Scan for the cell matching the given text and deliver its (X, Y) coordinate at center. 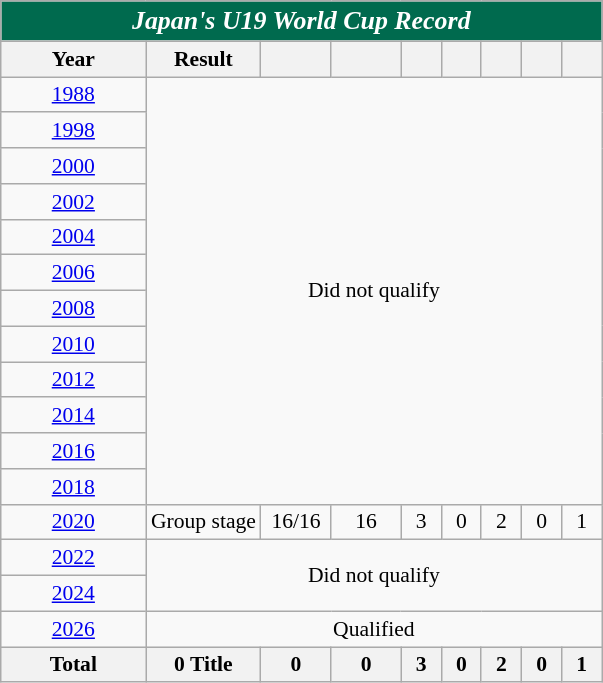
2018 (74, 487)
Result (204, 59)
2004 (74, 237)
Total (74, 665)
Group stage (204, 522)
2002 (74, 202)
2024 (74, 594)
2010 (74, 344)
1988 (74, 95)
2012 (74, 380)
16 (366, 522)
2020 (74, 522)
Qualified (374, 629)
2014 (74, 416)
0 Title (204, 665)
2016 (74, 451)
16/16 (296, 522)
2000 (74, 166)
Japan's U19 World Cup Record (302, 21)
2008 (74, 309)
2026 (74, 629)
Year (74, 59)
1998 (74, 131)
2006 (74, 273)
2022 (74, 558)
